From the cell containing the given text, extract its center point as [X, Y] coordinate. 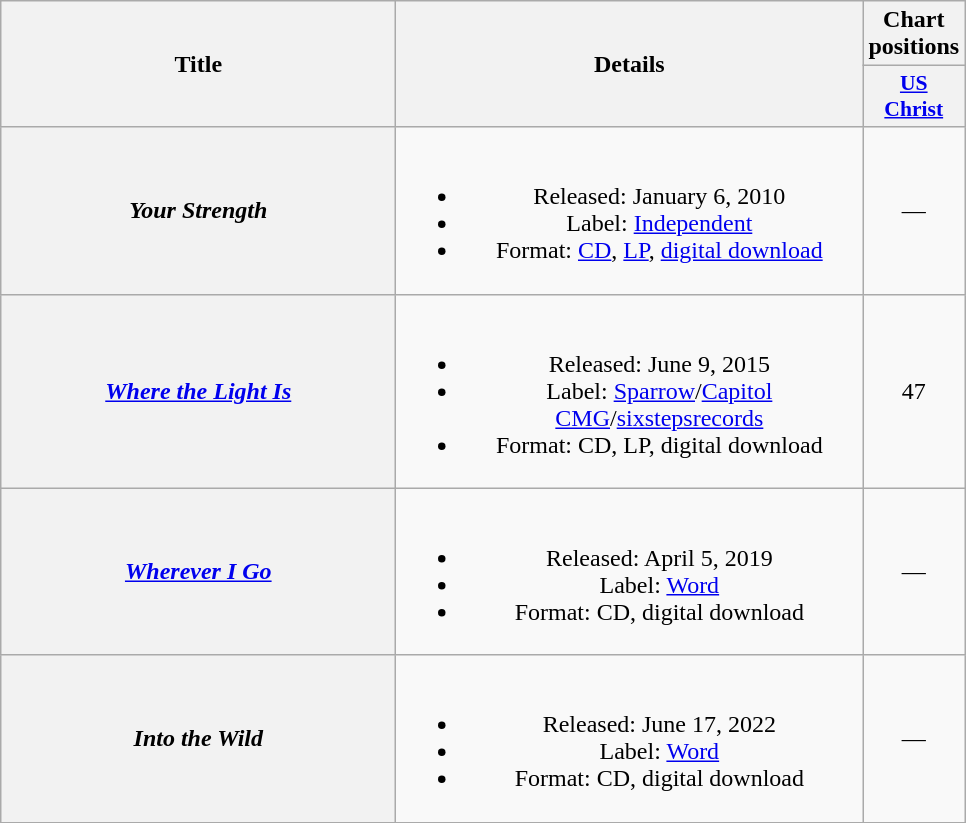
USChrist [914, 96]
Released: June 17, 2022Label: WordFormat: CD, digital download [630, 738]
Title [198, 64]
Details [630, 64]
Released: January 6, 2010Label: IndependentFormat: CD, LP, digital download [630, 210]
Chart positions [914, 34]
Released: April 5, 2019Label: WordFormat: CD, digital download [630, 572]
Released: June 9, 2015Label: Sparrow/Capitol CMG/sixstepsrecordsFormat: CD, LP, digital download [630, 391]
Wherever I Go [198, 572]
47 [914, 391]
Where the Light Is [198, 391]
Into the Wild [198, 738]
Your Strength [198, 210]
